Identify which cell holds the provided text, then report its (x, y) central coordinate. 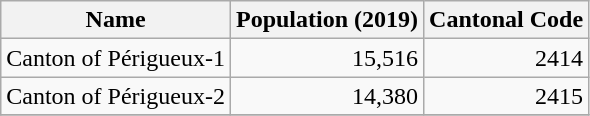
15,516 (326, 58)
2415 (506, 96)
Canton of Périgueux-1 (116, 58)
Population (2019) (326, 20)
Canton of Périgueux-2 (116, 96)
Name (116, 20)
2414 (506, 58)
14,380 (326, 96)
Cantonal Code (506, 20)
